Provide the (X, Y) coordinate of the cell's center where the given text is located.  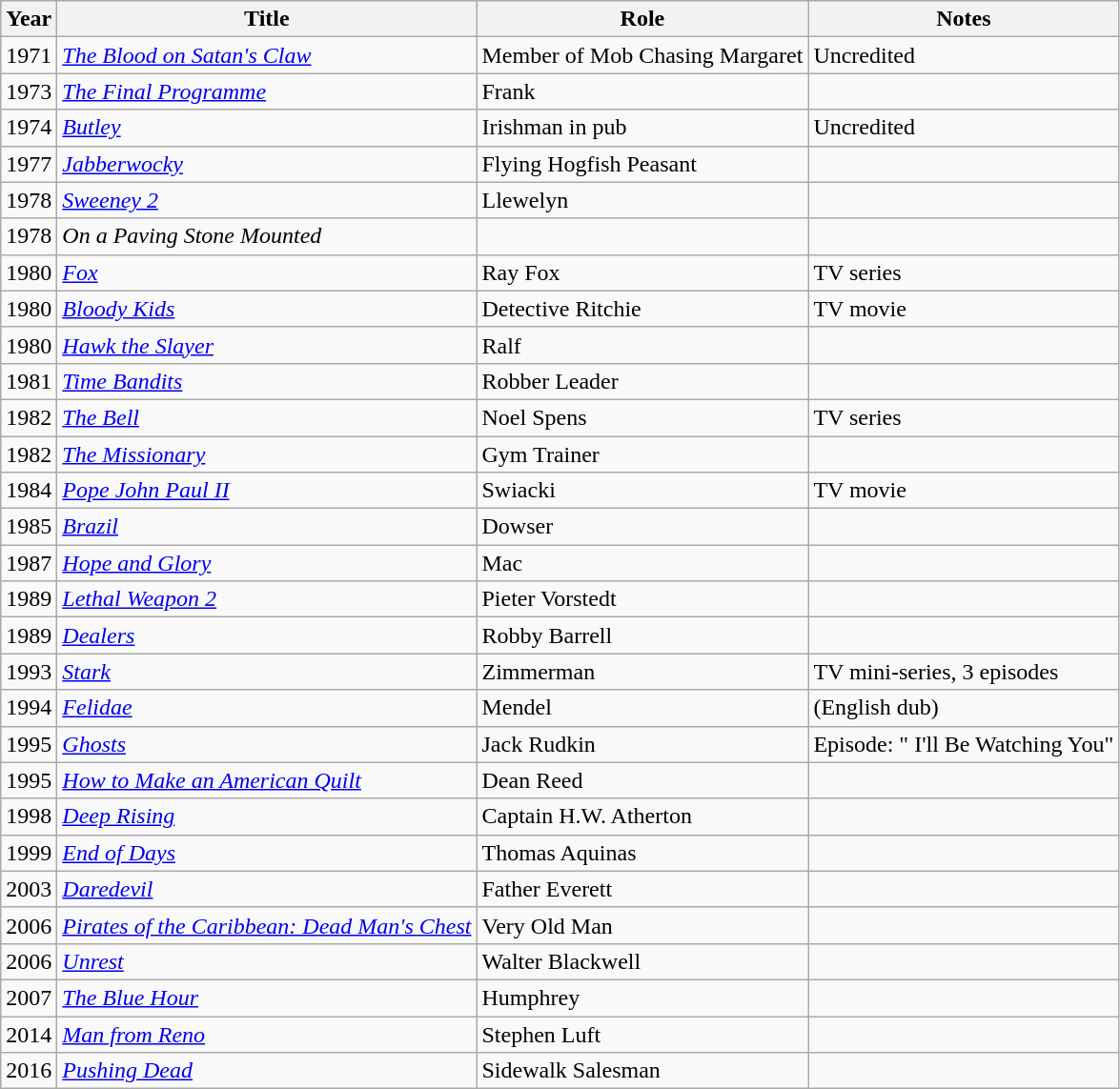
Stark (267, 672)
Felidae (267, 708)
Role (642, 19)
1977 (29, 164)
1985 (29, 527)
End of Days (267, 853)
The Blood on Satan's Claw (267, 55)
Dowser (642, 527)
How to Make an American Quilt (267, 780)
Hawk the Slayer (267, 345)
1971 (29, 55)
2014 (29, 1034)
Ray Fox (642, 272)
Ralf (642, 345)
1973 (29, 91)
Unrest (267, 961)
Man from Reno (267, 1034)
The Final Programme (267, 91)
Title (267, 19)
1998 (29, 817)
Bloody Kids (267, 309)
Father Everett (642, 889)
The Bell (267, 417)
(English dub) (964, 708)
Zimmerman (642, 672)
Very Old Man (642, 925)
Pirates of the Caribbean: Dead Man's Chest (267, 925)
Jack Rudkin (642, 744)
The Blue Hour (267, 998)
Stephen Luft (642, 1034)
Pushing Dead (267, 1071)
Gym Trainer (642, 454)
1999 (29, 853)
On a Paving Stone Mounted (267, 236)
Notes (964, 19)
Walter Blackwell (642, 961)
Pope John Paul II (267, 491)
Robber Leader (642, 381)
Lethal Weapon 2 (267, 599)
TV mini-series, 3 episodes (964, 672)
Fox (267, 272)
Mendel (642, 708)
Ghosts (267, 744)
Irishman in pub (642, 128)
Thomas Aquinas (642, 853)
2007 (29, 998)
Detective Ritchie (642, 309)
Brazil (267, 527)
Mac (642, 563)
Hope and Glory (267, 563)
Daredevil (267, 889)
Noel Spens (642, 417)
Sweeney 2 (267, 200)
Flying Hogfish Peasant (642, 164)
Time Bandits (267, 381)
Dean Reed (642, 780)
Year (29, 19)
1974 (29, 128)
2016 (29, 1071)
Humphrey (642, 998)
Member of Mob Chasing Margaret (642, 55)
1984 (29, 491)
Dealers (267, 635)
Frank (642, 91)
Episode: " I'll Be Watching You" (964, 744)
The Missionary (267, 454)
Robby Barrell (642, 635)
Jabberwocky (267, 164)
Captain H.W. Atherton (642, 817)
1987 (29, 563)
Butley (267, 128)
Pieter Vorstedt (642, 599)
1993 (29, 672)
Deep Rising (267, 817)
Swiacki (642, 491)
Sidewalk Salesman (642, 1071)
1994 (29, 708)
2003 (29, 889)
1981 (29, 381)
Llewelyn (642, 200)
